Capture the cell that displays the provided text and extract its [x, y] central coordinate. 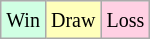
Win [24, 20]
Draw [72, 20]
Loss [126, 20]
